Search for the cell housing the specified text and yield its (X, Y) center coordinate. 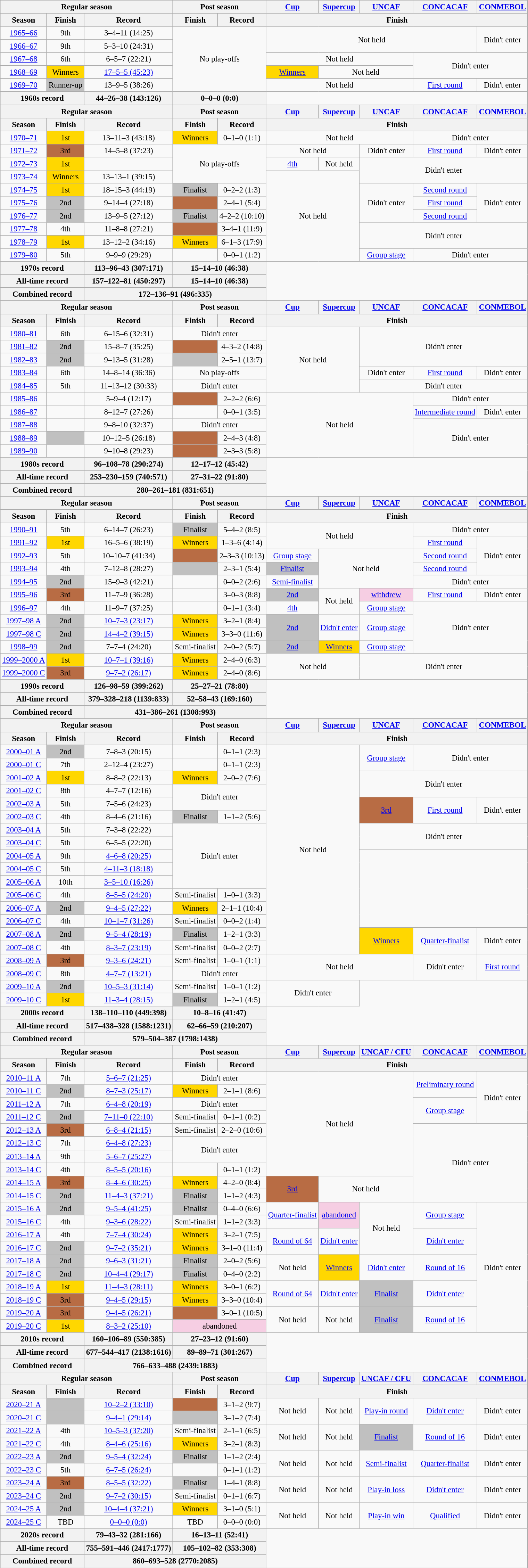
138–110–110 (449:398) (129, 1013)
1–1–2 (5:6) (242, 817)
4–11–3 (18:18) (129, 869)
9–8–10 (32:37) (129, 425)
1972–73 (24, 164)
1976–77 (24, 216)
8–5–5 (20:16) (129, 1169)
9–5–4 (28:19) (129, 934)
6–4–8 (20:19) (129, 1104)
1979–80 (24, 255)
2001–02 A (24, 778)
13–12–2 (34:16) (129, 242)
11–4–3 (37:21) (129, 1196)
2023–24 A (24, 1483)
3–1–0 (5:1) (242, 1509)
2018–19 A (24, 1287)
1977–78 (24, 229)
2010–11 A (24, 1078)
1–2–1 (4:5) (242, 1000)
27–31–22 (91:80) (220, 477)
0–1–1 (6:7) (242, 1496)
1974–75 (24, 190)
2019–20 C (24, 1326)
1–1–2 (3:3) (242, 1222)
2004–05 A (24, 856)
2–0–2 (5:6) (242, 1261)
1997–98 C (24, 634)
1999–2000 A (24, 660)
2016–17 C (24, 1248)
10–10–7 (41:34) (129, 556)
113–96–43 (307:171) (129, 268)
2021–22 A (24, 1431)
2–2–2 (6:6) (242, 399)
2020s record (42, 1535)
2000–01 C (24, 764)
755–591–446 (2417:1777) (129, 1548)
0–0–2 (2:6) (242, 582)
2020–21 A (24, 1404)
1–3–6 (4:14) (242, 542)
1–4–1 (8:8) (242, 1483)
8–7–3 (25:17) (129, 1091)
1970–71 (24, 138)
10–5–3 (31:14) (129, 986)
2–3–1 (5:4) (242, 568)
14–8–14 (36:36) (129, 373)
89–89–71 (301:267) (220, 1352)
10–4–4 (37:21) (129, 1509)
10–2–2 (33:10) (129, 1404)
96–108–78 (290:274) (129, 464)
2006–07 C (24, 921)
1978–79 (24, 242)
1986–87 (24, 412)
3–1–2 (7:4) (242, 1418)
6–1–3 (17:9) (242, 242)
0–0–1 (1:2) (242, 255)
160–106–89 (550:385) (129, 1339)
3–2–1 (8:4) (242, 621)
0–0–2 (2:7) (242, 947)
3–1–0 (11:4) (242, 1248)
16–13–11 (52:41) (220, 1535)
2010s record (42, 1339)
6–8–4 (21:15) (129, 1130)
5–6–7 (21:25) (129, 1078)
2014–15 A (24, 1182)
2019–20 A (24, 1313)
2009–10 A (24, 986)
2–4–3 (4:8) (242, 438)
3–2–1 (8:3) (242, 1444)
2–0–2 (5:7) (242, 647)
11–9–7 (37:25) (129, 608)
8–4–6 (30:25) (129, 1182)
2017–18 A (24, 1261)
9–3–6 (28:22) (129, 1222)
1960s record (42, 98)
11–13–12 (30:33) (129, 386)
2016–17 A (24, 1235)
7–11–0 (22:10) (129, 1117)
3–0–3 (8:8) (242, 595)
17–5–5 (45:23) (129, 72)
1983–84 (24, 373)
2–0–2 (7:6) (242, 778)
2015–16 C (24, 1222)
2–1–1 (10:4) (242, 908)
11–8–8 (27:21) (129, 229)
Play-in win (386, 1516)
2024–25 A (24, 1509)
1965–66 (24, 33)
9–6–3 (31:21) (129, 1261)
2014–15 C (24, 1196)
1996–97 (24, 608)
2–12–4 (23:27) (129, 764)
6–4–8 (27:23) (129, 1143)
2015–16 A (24, 1209)
9–7–2 (26:17) (129, 673)
2002–03 C (24, 817)
9–4–5 (26:21) (129, 1313)
8–3–2 (25:10) (129, 1326)
9–4–5 (29:15) (129, 1300)
2003–04 A (24, 830)
0–0–2 (1:4) (242, 921)
7–7–4 (30:24) (129, 1235)
1987–88 (24, 425)
4–7–7 (13:21) (129, 974)
1–2–1 (3:3) (242, 934)
10–4–4 (29:17) (129, 1274)
766–633–488 (2439:1883) (175, 1365)
1989–90 (24, 451)
9–14–4 (27:18) (129, 203)
79–43–32 (281:166) (129, 1535)
2011–12 C (24, 1117)
1966–67 (24, 46)
0–2–2 (1:3) (242, 190)
2007–08 A (24, 934)
6–5–5 (22:20) (129, 843)
1999–2000 C (24, 673)
3–3–0 (11:6) (242, 634)
1970s record (42, 268)
9–7–2 (30:15) (129, 1496)
1981–82 (24, 346)
172–136–91 (496:335) (175, 294)
8–4–6 (25:16) (129, 1444)
2–5–1 (13:7) (242, 360)
2024–25 C (24, 1522)
2007–08 C (24, 947)
5–3–10 (24:31) (129, 46)
10–1–7 (31:26) (129, 921)
9–10–8 (29:23) (129, 451)
2004–05 C (24, 869)
11–4–3 (28:11) (129, 1287)
2–1–1 (8:6) (242, 1091)
0–4–0 (6:6) (242, 1209)
7–3–8 (22:22) (129, 830)
1–0–1 (1:1) (242, 960)
280–261–181 (831:651) (175, 490)
18–15–3 (44:19) (129, 190)
Runner-up (66, 85)
0–1–0 (1:1) (242, 138)
8–3–7 (23:19) (129, 947)
2013–14 C (24, 1169)
157–122–81 (450:297) (129, 281)
9–5–4 (32:24) (129, 1457)
8–8–2 (22:13) (129, 778)
9–13–5 (31:28) (129, 360)
Intermediate round (445, 412)
6–7–5 (26:24) (129, 1470)
4–6–8 (20:25) (129, 856)
25–27–21 (78:80) (220, 686)
2005–06 A (24, 882)
253–230–159 (740:571) (129, 477)
1–0–1 (1:2) (242, 986)
2011–12 A (24, 1104)
4–7–7 (12:16) (129, 791)
3–0–1 (6:2) (242, 1287)
105–102–82 (353:308) (220, 1548)
9–9–9 (29:29) (129, 255)
4–2–0 (8:4) (242, 1182)
9–7–2 (35:21) (129, 1248)
2006–07 A (24, 908)
5–9–4 (12:17) (129, 399)
4–2–2 (10:10) (242, 216)
9–5–4 (41:25) (129, 1209)
677–544–417 (2138:1616) (129, 1352)
2018–19 C (24, 1300)
860–693–528 (2770:2085) (175, 1561)
27–23–12 (91:60) (220, 1339)
9–3–6 (24:21) (129, 960)
1–1–2 (4:3) (242, 1196)
44–26–38 (143:126) (129, 98)
1991–92 (24, 542)
11–7–9 (36:28) (129, 595)
2020–21 C (24, 1418)
1975–76 (24, 203)
2022–23 C (24, 1470)
2022–23 A (24, 1457)
52–58–43 (169:160) (220, 699)
14–4–2 (39:15) (129, 634)
2002–03 A (24, 804)
0–4–0 (2:2) (242, 1274)
14–5–8 (37:23) (129, 150)
13–9–5 (38:26) (129, 85)
3–4–11 (14:25) (129, 33)
5–6–7 (25:27) (129, 1156)
withdrew (386, 595)
4–3–2 (14:8) (242, 346)
Play-in round (386, 1411)
10–8–16 (41:47) (220, 1013)
2–3–3 (5:8) (242, 451)
0–0–1 (3:5) (242, 412)
1984–85 (24, 386)
2–2–0 (10:6) (242, 1130)
3–5–10 (16:26) (129, 882)
0–1–1 (3:4) (242, 608)
1973–74 (24, 177)
0–1–1 (0:2) (242, 1117)
15–9–3 (42:21) (129, 582)
16–5–6 (38:19) (129, 542)
2000–01 A (24, 752)
2010–11 C (24, 1091)
7–12–8 (28:27) (129, 568)
126–98–59 (399:262) (129, 686)
1968–69 (24, 72)
13–11–3 (43:18) (129, 138)
2001–02 C (24, 791)
1998–99 (24, 647)
6–5–7 (22:21) (129, 59)
2–1–1 (6:5) (242, 1431)
579–504–387 (1798:1438) (175, 1039)
2012–13 A (24, 1130)
10–7–3 (23:17) (129, 621)
3–3–0 (10:4) (242, 1300)
1985–86 (24, 399)
10–5–3 (37:20) (129, 1431)
1967–68 (24, 59)
10–7–1 (39:16) (129, 660)
1969–70 (24, 85)
1990s record (42, 686)
2–4–0 (6:3) (242, 660)
2000s record (42, 1013)
1993–94 (24, 568)
62–66–59 (210:207) (220, 1026)
1982–83 (24, 360)
7–8–3 (20:15) (129, 752)
3–1–2 (9:7) (242, 1404)
1995–96 (24, 595)
2023–24 C (24, 1496)
9–4–1 (29:14) (129, 1418)
2008–09 C (24, 974)
431–386–261 (1308:993) (175, 712)
2005–06 C (24, 895)
1–0–1 (3:3) (242, 895)
11–3–4 (28:15) (129, 1000)
Play-in loss (386, 1489)
1–1–2 (2:4) (242, 1457)
1980–81 (24, 334)
1971–72 (24, 150)
8–4–6 (21:16) (129, 817)
3–4–1 (11:9) (242, 229)
2017–18 C (24, 1274)
2012–13 C (24, 1143)
1997–98 A (24, 621)
13–9–5 (27:12) (129, 216)
5–4–2 (8:5) (242, 529)
3–0–1 (10:5) (242, 1313)
7–7–4 (24:20) (129, 647)
1992–93 (24, 556)
9–4–5 (27:22) (129, 908)
7–5–6 (24:23) (129, 804)
2–4–0 (8:6) (242, 673)
8–5–5 (32:22) (129, 1483)
1994–95 (24, 582)
8–12–7 (27:26) (129, 412)
2–4–1 (5:4) (242, 203)
517–438–328 (1588:1231) (129, 1026)
379–328–218 (1139:833) (129, 699)
12–17–12 (45:42) (220, 464)
13–13–1 (39:15) (129, 177)
1988–89 (24, 438)
Qualified (445, 1516)
6–15–6 (32:31) (129, 334)
2021–22 C (24, 1444)
6–14–7 (26:23) (129, 529)
8–5–5 (24:20) (129, 895)
10th (66, 882)
2003–04 C (24, 843)
Preliminary round (445, 1085)
2008–09 A (24, 960)
10–12–5 (26:18) (129, 438)
2009–10 C (24, 1000)
1990–91 (24, 529)
3–2–1 (7:5) (242, 1235)
1980s record (42, 464)
2013–14 A (24, 1156)
2–3–3 (10:13) (242, 556)
15–8–7 (35:25) (129, 346)
